Determine the [X, Y] coordinate at the center of the cell enclosing the given text.  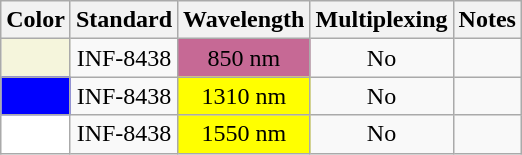
Notes [487, 20]
Color [36, 20]
1550 nm [244, 134]
850 nm [244, 58]
Multiplexing [382, 20]
Standard [124, 20]
1310 nm [244, 96]
Wavelength [244, 20]
